Find where the given text appears and provide that cell's center as (X, Y) coordinate. 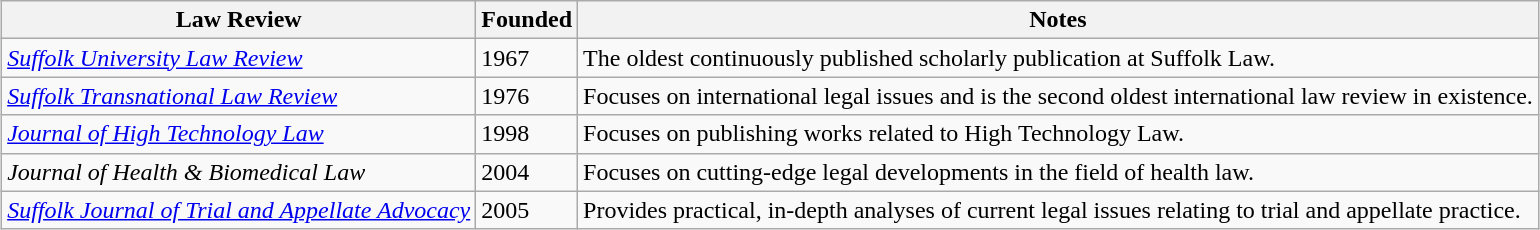
Law Review (239, 20)
Suffolk Journal of Trial and Appellate Advocacy (239, 210)
Suffolk University Law Review (239, 58)
1998 (527, 134)
Focuses on publishing works related to High Technology Law. (1058, 134)
Provides practical, in-depth analyses of current legal issues relating to trial and appellate practice. (1058, 210)
1976 (527, 96)
1967 (527, 58)
Suffolk Transnational Law Review (239, 96)
2005 (527, 210)
Journal of Health & Biomedical Law (239, 172)
The oldest continuously published scholarly publication at Suffolk Law. (1058, 58)
Focuses on international legal issues and is the second oldest international law review in existence. (1058, 96)
Founded (527, 20)
Journal of High Technology Law (239, 134)
Notes (1058, 20)
Focuses on cutting-edge legal developments in the field of health law. (1058, 172)
2004 (527, 172)
